Locate the cell with the specified text and output its [x, y] center coordinate. 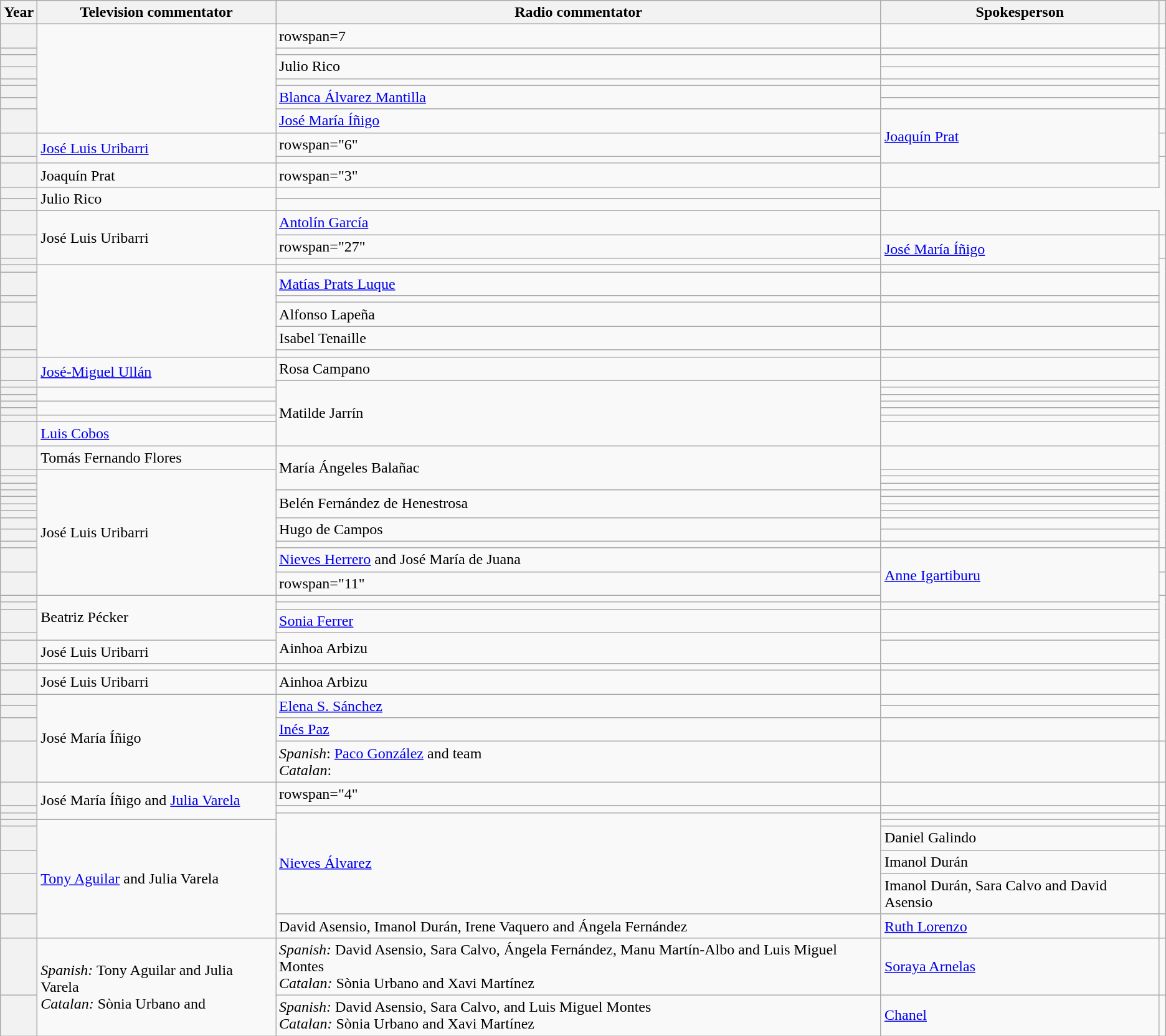
Nieves Álvarez [579, 863]
Alfonso Lapeña [579, 314]
Rosa Campano [579, 369]
Luis Cobos [157, 433]
rowspan="6" [579, 144]
Imanol Durán [1020, 862]
Belén Fernández de Henestrosa [579, 504]
Television commentator [157, 12]
Spanish: David Asensio, Sara Calvo, and Luis Miguel MontesCatalan: Sònia Urbano and Xavi Martínez [579, 1015]
rowspan="3" [579, 175]
rowspan="11" [579, 583]
Spanish: David Asensio, Sara Calvo, Ángela Fernández, Manu Martín-Albo and Luis Miguel MontesCatalan: Sònia Urbano and Xavi Martínez [579, 966]
Sonia Ferrer [579, 621]
Elena S. Sánchez [579, 706]
María Ángeles Balañac [579, 468]
rowspan="4" [579, 794]
Spanish: Paco González and teamCatalan: [579, 762]
Imanol Durán, Sara Calvo and David Asensio [1020, 894]
rowspan=7 [579, 36]
Soraya Arnelas [1020, 966]
David Asensio, Imanol Durán, Irene Vaquero and Ángela Fernández [579, 926]
Matías Prats Luque [579, 284]
José María Íñigo and Julia Varela [157, 801]
Radio commentator [579, 12]
Nieves Herrero and José María de Juana [579, 560]
Isabel Tenaille [579, 338]
Daniel Galindo [1020, 838]
Blanca Álvarez Mantilla [579, 97]
Hugo de Campos [579, 529]
Antolín García [579, 222]
Inés Paz [579, 730]
Spanish: Tony Aguilar and Julia VarelaCatalan: Sònia Urbano and [157, 986]
Tony Aguilar and Julia Varela [157, 878]
rowspan="27" [579, 246]
Beatriz Pécker [157, 618]
José-Miguel Ullán [157, 372]
Chanel [1020, 1015]
Matilde Jarrín [579, 413]
Spokesperson [1020, 12]
Anne Igartiburu [1020, 575]
Year [19, 12]
Ruth Lorenzo [1020, 926]
Tomás Fernando Flores [157, 458]
